Return [X, Y] of the center of cell containing provided text 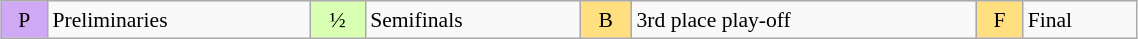
Final [1080, 20]
Preliminaries [178, 20]
½ [338, 20]
P [24, 20]
Semifinals [472, 20]
B [606, 20]
F [999, 20]
3rd place play-off [804, 20]
